Return the [x, y] coordinate for the center point of the cell that contains the specified text.  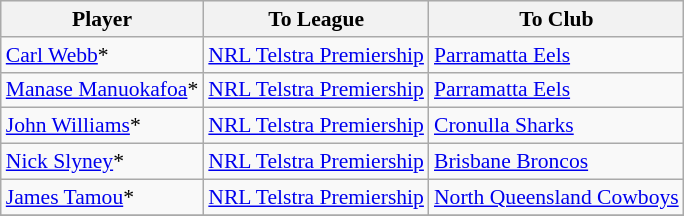
Manase Manuokafoa* [102, 90]
Cronulla Sharks [556, 126]
James Tamou* [102, 197]
Player [102, 19]
Carl Webb* [102, 55]
To League [316, 19]
John Williams* [102, 126]
To Club [556, 19]
North Queensland Cowboys [556, 197]
Nick Slyney* [102, 162]
Brisbane Broncos [556, 162]
